Provide the (X, Y) coordinate of the cell's center where the given text is located.  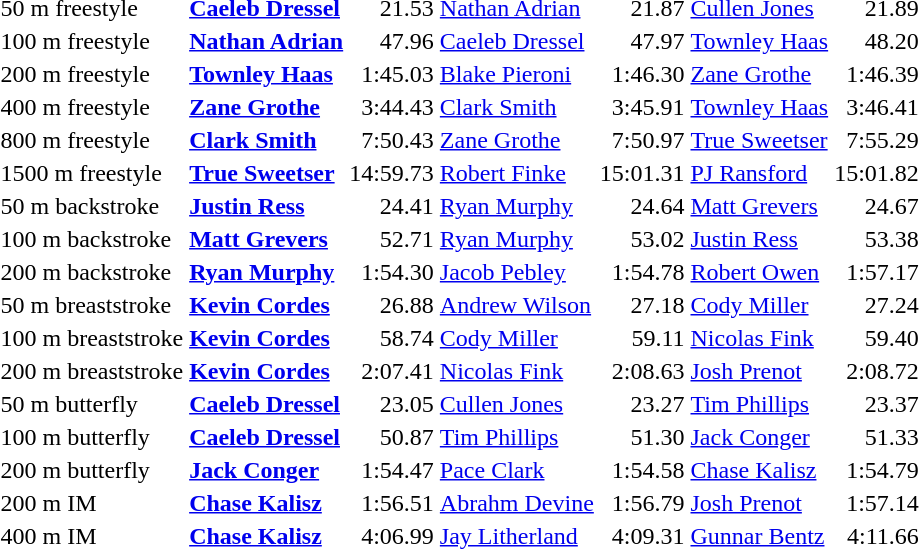
15:01.31 (642, 173)
14:59.73 (392, 173)
Cullen Jones (516, 404)
Nathan Adrian (266, 41)
1:56.79 (642, 503)
Jacob Pebley (516, 272)
23.05 (392, 404)
1:54.30 (392, 272)
24.64 (642, 206)
47.97 (642, 41)
7:50.43 (392, 140)
26.88 (392, 305)
1:54.58 (642, 470)
Robert Finke (516, 173)
2:07.41 (392, 371)
47.96 (392, 41)
7:50.97 (642, 140)
3:44.43 (392, 107)
50.87 (392, 437)
PJ Ransford (760, 173)
1:46.30 (642, 74)
27.18 (642, 305)
24.41 (392, 206)
1:56.51 (392, 503)
52.71 (392, 239)
1:54.78 (642, 272)
1:45.03 (392, 74)
2:08.63 (642, 371)
1:54.47 (392, 470)
53.02 (642, 239)
Andrew Wilson (516, 305)
59.11 (642, 338)
58.74 (392, 338)
Abrahm Devine (516, 503)
51.30 (642, 437)
3:45.91 (642, 107)
Robert Owen (760, 272)
Pace Clark (516, 470)
23.27 (642, 404)
Blake Pieroni (516, 74)
